Determine the [x, y] coordinate at the center of the cell enclosing the given text.  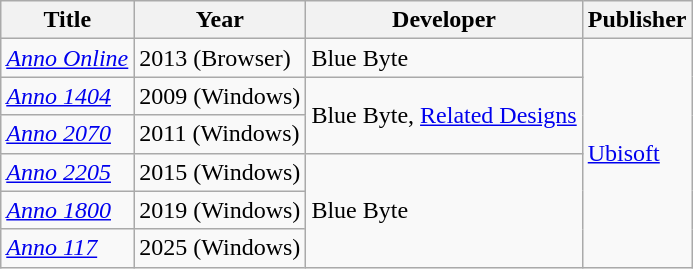
Anno 117 [68, 248]
Anno 1800 [68, 210]
2019 (Windows) [220, 210]
2025 (Windows) [220, 248]
Ubisoft [637, 153]
Developer [444, 20]
Anno 2070 [68, 134]
Blue Byte, Related Designs [444, 115]
2015 (Windows) [220, 172]
Title [68, 20]
Publisher [637, 20]
2009 (Windows) [220, 96]
Anno Online [68, 58]
2011 (Windows) [220, 134]
2013 (Browser) [220, 58]
Year [220, 20]
Anno 1404 [68, 96]
Anno 2205 [68, 172]
